Detect which cell encompasses the target text, then output its [X, Y] center coordinate. 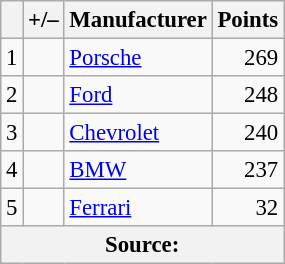
32 [248, 208]
Porsche [138, 58]
248 [248, 95]
BMW [138, 170]
Chevrolet [138, 133]
5 [12, 208]
1 [12, 58]
3 [12, 133]
4 [12, 170]
+/– [44, 20]
2 [12, 95]
Ford [138, 95]
240 [248, 133]
Ferrari [138, 208]
Manufacturer [138, 20]
237 [248, 170]
Points [248, 20]
Source: [142, 245]
269 [248, 58]
